Output the (x, y) coordinate of the center of the cell containing the given text.  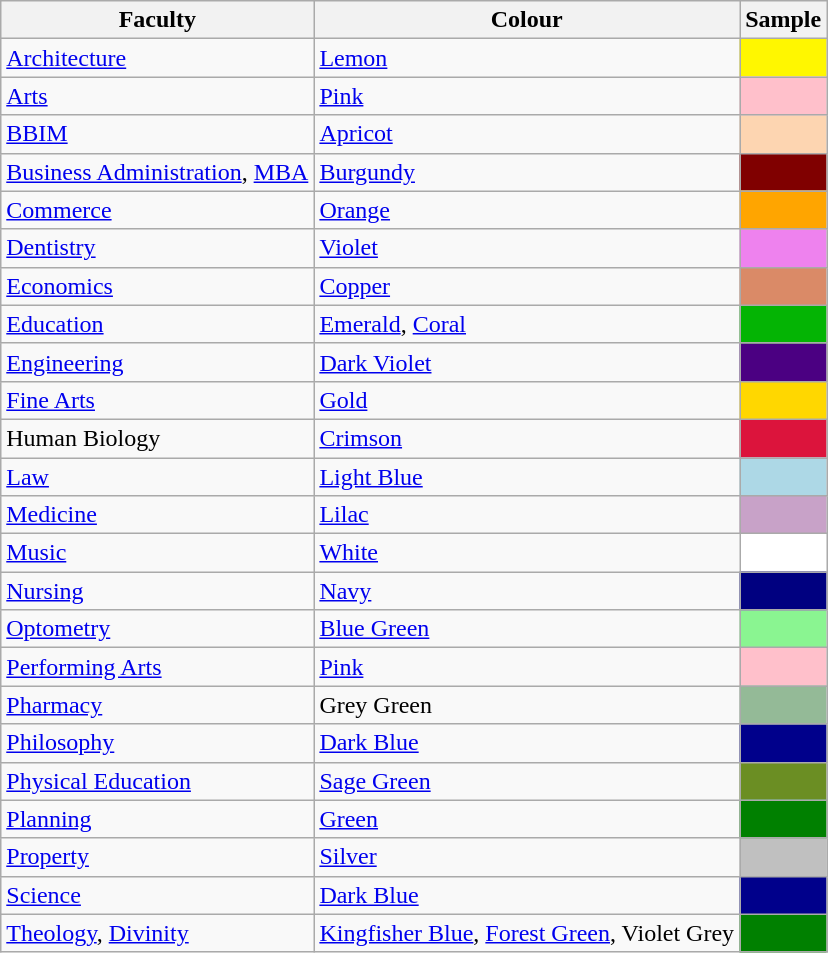
Emerald, Coral (527, 324)
Economics (158, 286)
Business Administration, MBA (158, 172)
Violet (527, 248)
Sample (784, 20)
Property (158, 857)
Silver (527, 857)
Gold (527, 400)
Architecture (158, 58)
Law (158, 477)
Light Blue (527, 477)
Green (527, 819)
Education (158, 324)
Apricot (527, 134)
Pharmacy (158, 705)
Burgundy (527, 172)
Dark Violet (527, 362)
Arts (158, 96)
Lemon (527, 58)
BBIM (158, 134)
Music (158, 553)
Lilac (527, 515)
Dentistry (158, 248)
Human Biology (158, 438)
Nursing (158, 591)
Planning (158, 819)
Philosophy (158, 743)
Orange (527, 210)
Commerce (158, 210)
Sage Green (527, 781)
Copper (527, 286)
Medicine (158, 515)
Grey Green (527, 705)
Engineering (158, 362)
Theology, Divinity (158, 933)
Optometry (158, 629)
Crimson (527, 438)
Physical Education (158, 781)
Navy (527, 591)
Fine Arts (158, 400)
Colour (527, 20)
Performing Arts (158, 667)
Faculty (158, 20)
Kingfisher Blue, Forest Green, Violet Grey (527, 933)
White (527, 553)
Blue Green (527, 629)
Science (158, 895)
